Determine the [x, y] coordinate at the center of the cell enclosing the given text.  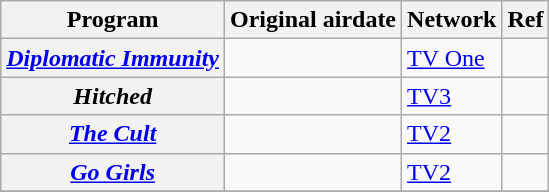
Diplomatic Immunity [113, 58]
The Cult [113, 134]
Network [452, 20]
Go Girls [113, 172]
Original airdate [314, 20]
Hitched [113, 96]
TV3 [452, 96]
TV One [452, 58]
Program [113, 20]
Ref [526, 20]
